Detect which cell encompasses the target text, then output its [x, y] center coordinate. 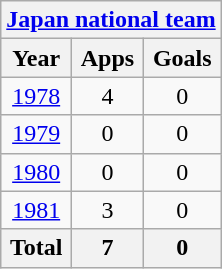
Total [36, 248]
3 [108, 210]
7 [108, 248]
1979 [36, 134]
4 [108, 96]
Year [36, 58]
Goals [182, 58]
1978 [36, 96]
Japan national team [111, 20]
1981 [36, 210]
1980 [36, 172]
Apps [108, 58]
